Determine the (X, Y) coordinate at the center of the cell enclosing the given text.  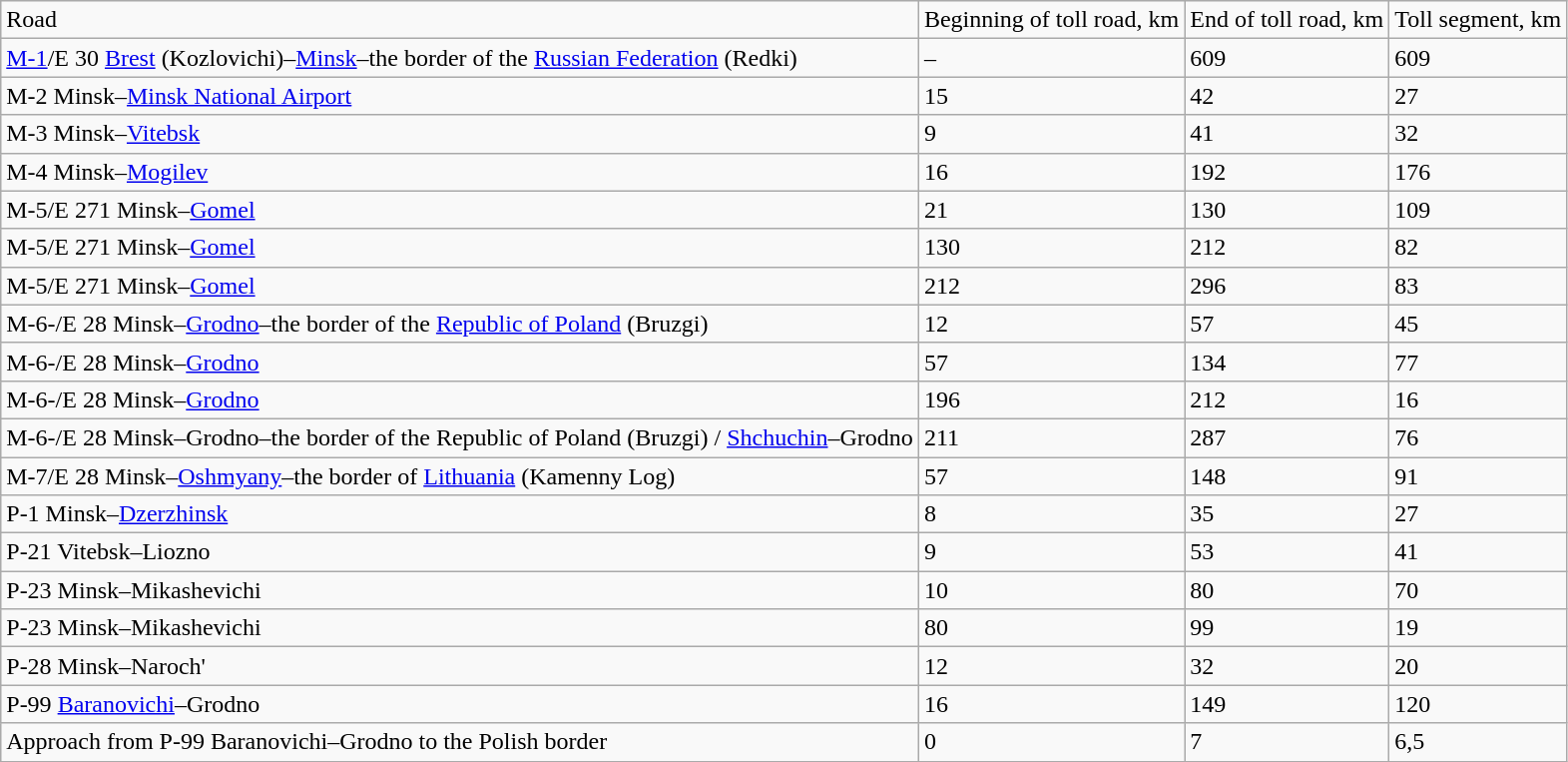
Toll segment, km (1478, 20)
21 (1051, 210)
35 (1288, 514)
53 (1288, 552)
70 (1478, 590)
134 (1288, 362)
– (1051, 58)
M-3 Minsk–Vitebsk (460, 134)
M-6-/E 28 Minsk–Grodno–the border of the Republic of Poland (Bruzgi) (460, 324)
Beginning of toll road, km (1051, 20)
287 (1288, 437)
176 (1478, 172)
76 (1478, 437)
15 (1051, 96)
91 (1478, 476)
120 (1478, 704)
149 (1288, 704)
19 (1478, 628)
8 (1051, 514)
M-4 Minsk–Mogilev (460, 172)
M-7/E 28 Minsk–Oshmyany–the border of Lithuania (Kamenny Log) (460, 476)
M-1/E 30 Brest (Kozlovichi)–Minsk–the border of the Russian Federation (Redki) (460, 58)
99 (1288, 628)
P-99 Baranovichi–Grodno (460, 704)
10 (1051, 590)
45 (1478, 324)
Approach from P-99 Baranovichi–Grodno to the Polish border (460, 742)
296 (1288, 286)
6,5 (1478, 742)
End of toll road, km (1288, 20)
83 (1478, 286)
211 (1051, 437)
0 (1051, 742)
192 (1288, 172)
P-28 Minsk–Naroch' (460, 666)
7 (1288, 742)
77 (1478, 362)
M-6-/E 28 Minsk–Grodno–the border of the Republic of Poland (Bruzgi) / Shchuchin–Grodno (460, 437)
P-1 Minsk–Dzerzhinsk (460, 514)
82 (1478, 248)
P-21 Vitebsk–Liozno (460, 552)
196 (1051, 399)
109 (1478, 210)
M-2 Minsk–Minsk National Airport (460, 96)
Road (460, 20)
148 (1288, 476)
42 (1288, 96)
20 (1478, 666)
